From the cell containing the given text, extract its center point as (x, y) coordinate. 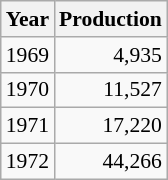
44,266 (110, 162)
1971 (28, 126)
Year (28, 19)
Production (110, 19)
17,220 (110, 126)
11,527 (110, 90)
1969 (28, 55)
4,935 (110, 55)
1972 (28, 162)
1970 (28, 90)
